Determine the (X, Y) coordinate at the center of the cell enclosing the given text.  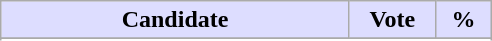
Candidate (176, 20)
% (463, 20)
Vote (392, 20)
